Scan for the cell matching the given text and deliver its (X, Y) coordinate at center. 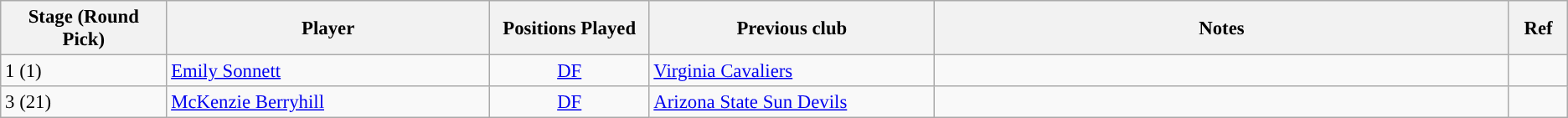
Ref (1538, 28)
Emily Sonnett (328, 71)
Stage (Round Pick) (84, 28)
McKenzie Berryhill (328, 102)
Arizona State Sun Devils (792, 102)
Virginia Cavaliers (792, 71)
Notes (1222, 28)
1 (1) (84, 71)
Player (328, 28)
Previous club (792, 28)
3 (21) (84, 102)
Positions Played (570, 28)
